Return [X, Y] of the center of cell containing provided text 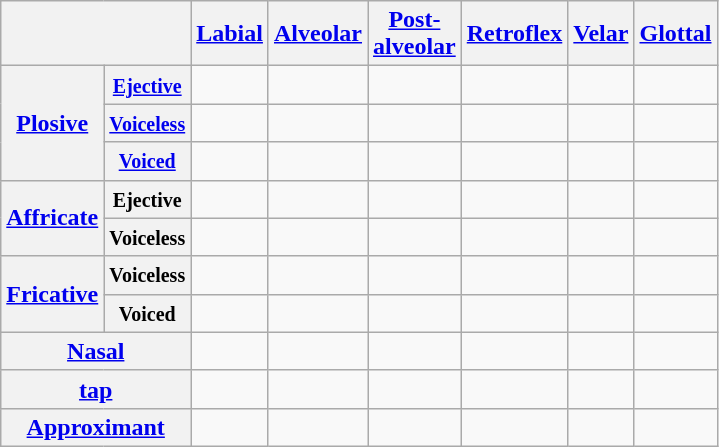
Approximant [96, 427]
tap [96, 389]
Retroflex [514, 34]
Velar [601, 34]
Nasal [96, 351]
Labial [230, 34]
Post-alveolar [415, 34]
Fricative [52, 294]
Alveolar [318, 34]
Affricate [52, 218]
Plosive [52, 123]
Glottal [676, 34]
